Locate the cell with the specified text and output its (x, y) center coordinate. 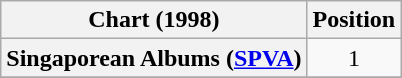
1 (354, 58)
Singaporean Albums (SPVA) (154, 58)
Chart (1998) (154, 20)
Position (354, 20)
